Capture the cell that displays the provided text and extract its [x, y] central coordinate. 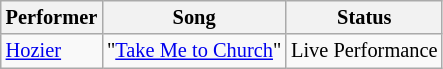
Hozier [52, 51]
Performer [52, 17]
Live Performance [364, 51]
Status [364, 17]
"Take Me to Church" [194, 51]
Song [194, 17]
